Capture the cell that displays the provided text and extract its (X, Y) central coordinate. 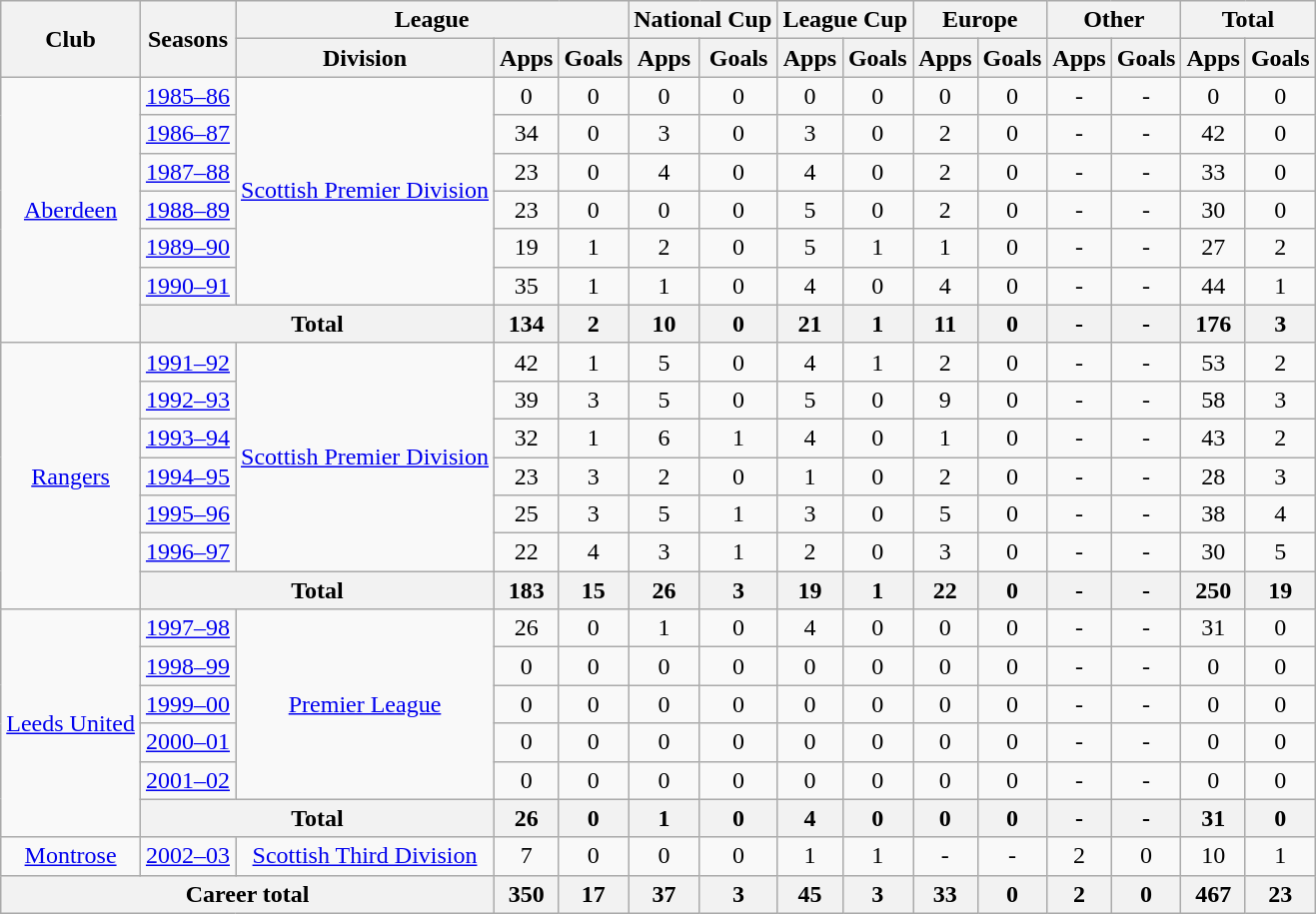
9 (945, 400)
Career total (248, 894)
1987–88 (188, 172)
45 (809, 894)
43 (1213, 438)
League Cup (845, 20)
League (432, 20)
37 (664, 894)
15 (594, 590)
1997–98 (188, 628)
Montrose (71, 856)
250 (1213, 590)
Aberdeen (71, 210)
35 (527, 286)
1990–91 (188, 286)
467 (1213, 894)
34 (527, 134)
2002–03 (188, 856)
17 (594, 894)
21 (809, 324)
1992–93 (188, 400)
6 (664, 438)
Other (1114, 20)
1996–97 (188, 552)
28 (1213, 476)
1995–96 (188, 514)
176 (1213, 324)
1998–99 (188, 666)
2000–01 (188, 742)
134 (527, 324)
Club (71, 39)
27 (1213, 248)
Premier League (366, 704)
58 (1213, 400)
53 (1213, 362)
Division (366, 58)
Europe (980, 20)
1994–95 (188, 476)
National Cup (703, 20)
1999–00 (188, 704)
7 (527, 856)
1989–90 (188, 248)
32 (527, 438)
183 (527, 590)
44 (1213, 286)
1985–86 (188, 96)
2001–02 (188, 780)
11 (945, 324)
350 (527, 894)
Leeds United (71, 723)
39 (527, 400)
1991–92 (188, 362)
Scottish Third Division (366, 856)
1988–89 (188, 210)
Rangers (71, 475)
38 (1213, 514)
1986–87 (188, 134)
1993–94 (188, 438)
Seasons (188, 39)
25 (527, 514)
